Locate the cell with the specified text and output its [X, Y] center coordinate. 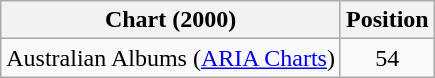
Australian Albums (ARIA Charts) [171, 58]
Position [387, 20]
Chart (2000) [171, 20]
54 [387, 58]
